Search for the cell housing the specified text and yield its (X, Y) center coordinate. 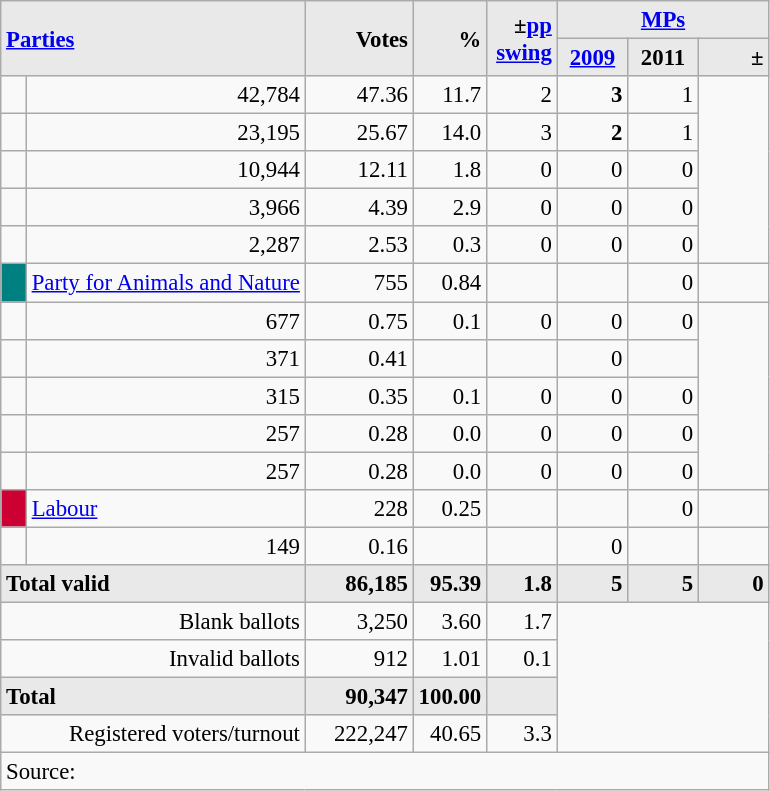
1.01 (450, 659)
Party for Animals and Nature (166, 283)
2.9 (450, 208)
0.35 (359, 396)
0.84 (450, 283)
Total valid (153, 584)
3,966 (166, 208)
912 (359, 659)
0.25 (450, 509)
2.53 (359, 245)
0.41 (359, 358)
100.00 (450, 697)
Blank ballots (153, 621)
±pp swing (522, 38)
Votes (359, 38)
3.3 (522, 734)
10,944 (166, 170)
86,185 (359, 584)
315 (166, 396)
2,287 (166, 245)
14.0 (450, 133)
0.3 (450, 245)
% (450, 38)
228 (359, 509)
95.39 (450, 584)
0.16 (359, 546)
MPs (663, 20)
Labour (166, 509)
0.75 (359, 321)
677 (166, 321)
23,195 (166, 133)
40.65 (450, 734)
1.7 (522, 621)
Total (153, 697)
149 (166, 546)
3.60 (450, 621)
755 (359, 283)
Parties (153, 38)
47.36 (359, 95)
2009 (592, 58)
42,784 (166, 95)
± (734, 58)
4.39 (359, 208)
371 (166, 358)
222,247 (359, 734)
Invalid ballots (153, 659)
3,250 (359, 621)
11.7 (450, 95)
Source: (385, 772)
12.11 (359, 170)
90,347 (359, 697)
2011 (664, 58)
Registered voters/turnout (153, 734)
25.67 (359, 133)
